From the cell containing the given text, extract its center point as [X, Y] coordinate. 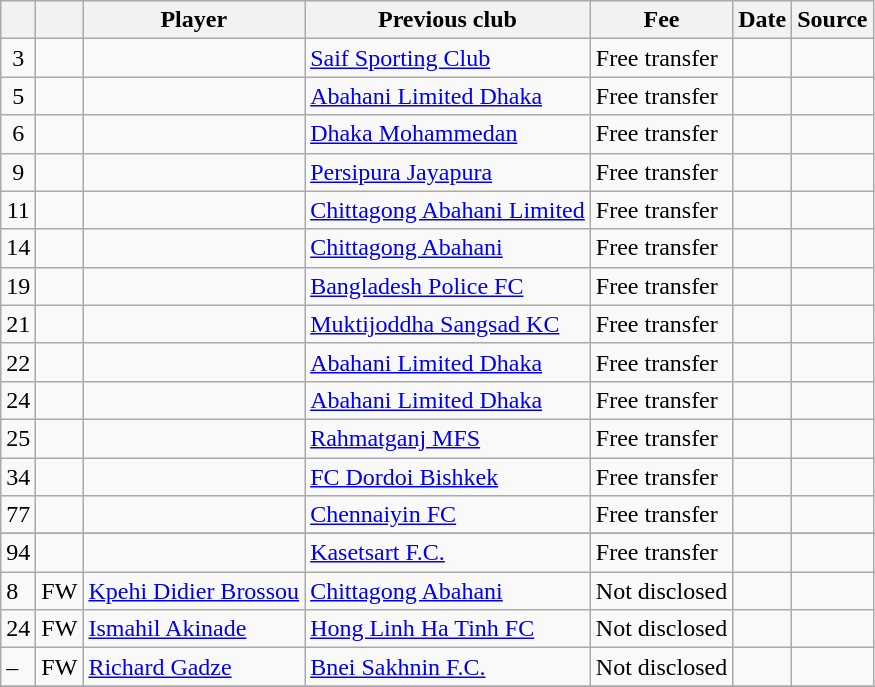
Bangladesh Police FC [448, 286]
21 [18, 324]
Richard Gadze [194, 667]
Dhaka Mohammedan [448, 134]
25 [18, 438]
Hong Linh Ha Tinh FC [448, 629]
Player [194, 20]
– [18, 667]
Ismahil Akinade [194, 629]
34 [18, 477]
Fee [661, 20]
Kpehi Didier Brossou [194, 591]
3 [18, 58]
Persipura Jayapura [448, 172]
Muktijoddha Sangsad KC [448, 324]
Bnei Sakhnin F.C. [448, 667]
5 [18, 96]
Chittagong Abahani Limited [448, 210]
8 [18, 591]
94 [18, 553]
9 [18, 172]
19 [18, 286]
77 [18, 515]
Source [832, 20]
6 [18, 134]
11 [18, 210]
Kasetsart F.C. [448, 553]
FC Dordoi Bishkek [448, 477]
Date [762, 20]
22 [18, 362]
Rahmatganj MFS [448, 438]
Chennaiyin FC [448, 515]
Previous club [448, 20]
14 [18, 248]
Saif Sporting Club [448, 58]
